Locate the cell with the specified text and output its (x, y) center coordinate. 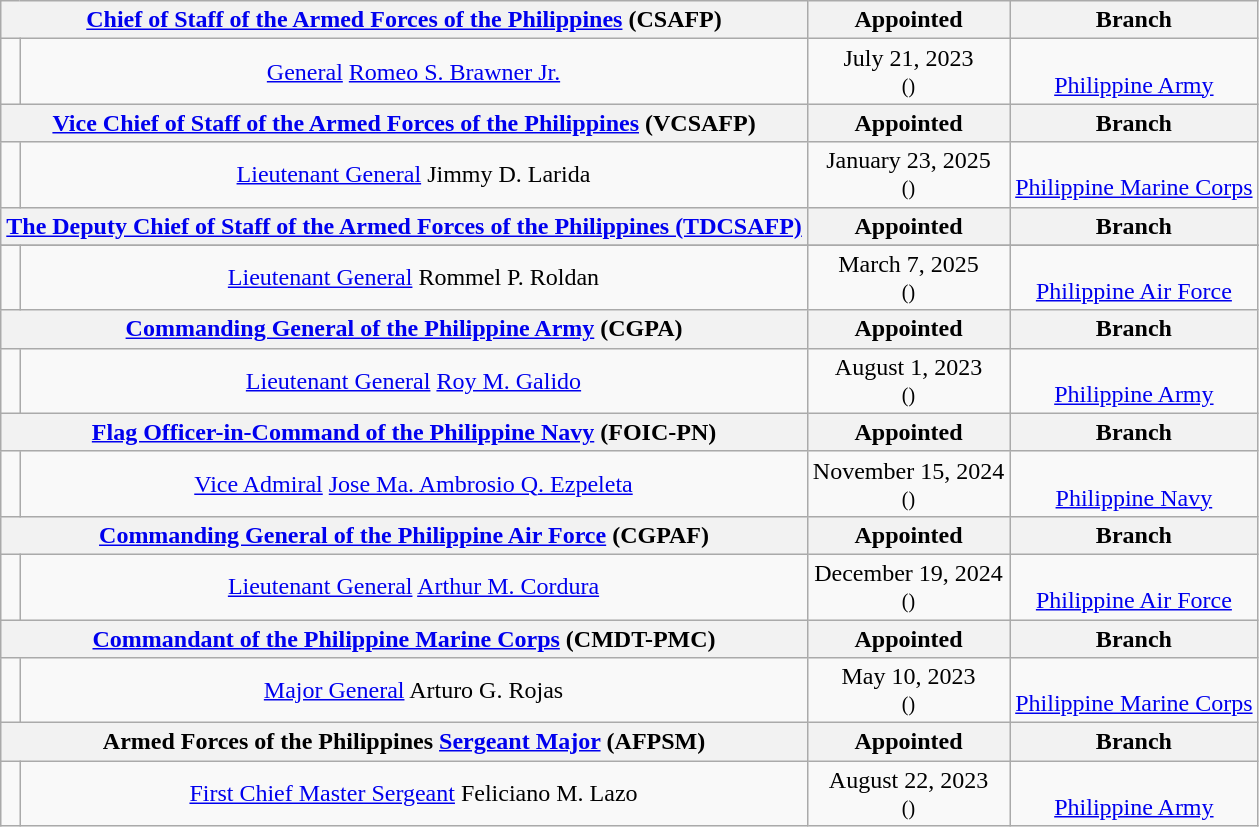
August 1, 2023 () (908, 380)
Flag Officer-in-Command of the Philippine Navy (FOIC-PN) (404, 432)
December 19, 2024 () (908, 586)
General Romeo S. Brawner Jr. (414, 72)
Commandant of the Philippine Marine Corps (CMDT-PMC) (404, 639)
Commanding General of the Philippine Air Force (CGPAF) (404, 535)
May 10, 2023 () (908, 690)
January 23, 2025 () (908, 174)
First Chief Master Sergeant Feliciano M. Lazo (414, 794)
Lieutenant General Rommel P. Roldan (414, 278)
Armed Forces of the Philippines Sergeant Major (AFPSM) (404, 742)
August 22, 2023 () (908, 794)
Vice Admiral Jose Ma. Ambrosio Q. Ezpeleta (414, 484)
July 21, 2023 () (908, 72)
The Deputy Chief of Staff of the Armed Forces of the Philippines (TDCSAFP) (404, 226)
November 15, 2024 () (908, 484)
Vice Chief of Staff of the Armed Forces of the Philippines (VCSAFP) (404, 123)
Lieutenant General Roy M. Galido (414, 380)
Chief of Staff of the Armed Forces of the Philippines (CSAFP) (404, 20)
Commanding General of the Philippine Army (CGPA) (404, 329)
Major General Arturo G. Rojas (414, 690)
Philippine Navy (1134, 484)
March 7, 2025 () (908, 278)
Lieutenant General Arthur M. Cordura (414, 586)
Lieutenant General Jimmy D. Larida (414, 174)
